Return (x, y) of the center of cell containing provided text 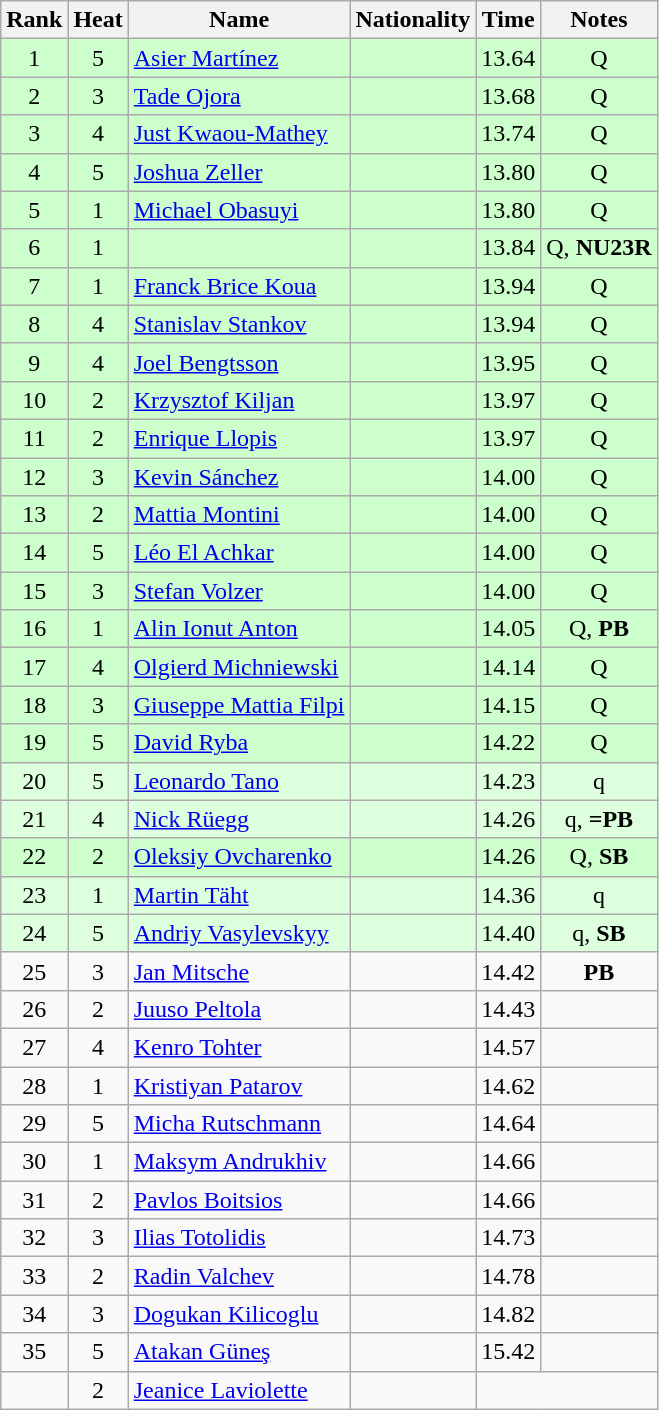
Q, SB (599, 857)
Micha Rutschmann (239, 1124)
Q, NU23R (599, 248)
13.84 (508, 248)
19 (34, 743)
14.23 (508, 781)
Mattia Montini (239, 515)
Joshua Zeller (239, 172)
Tade Ojora (239, 96)
34 (34, 1314)
Franck Brice Koua (239, 286)
Martin Täht (239, 895)
13.64 (508, 58)
33 (34, 1276)
14.82 (508, 1314)
PB (599, 971)
21 (34, 819)
Just Kwaou-Mathey (239, 134)
14.78 (508, 1276)
15 (34, 591)
Radin Valchev (239, 1276)
Stefan Volzer (239, 591)
12 (34, 477)
David Ryba (239, 743)
14.62 (508, 1085)
Krzysztof Kiljan (239, 400)
Maksym Andrukhiv (239, 1162)
15.42 (508, 1352)
14.73 (508, 1238)
17 (34, 667)
13.68 (508, 96)
14.57 (508, 1047)
7 (34, 286)
Michael Obasuyi (239, 210)
18 (34, 705)
10 (34, 400)
q, =PB (599, 819)
Giuseppe Mattia Filpi (239, 705)
Pavlos Boitsios (239, 1200)
14.14 (508, 667)
13.95 (508, 362)
29 (34, 1124)
24 (34, 933)
14.36 (508, 895)
Time (508, 20)
Juuso Peltola (239, 1009)
22 (34, 857)
14.05 (508, 629)
Leonardo Tano (239, 781)
Nationality (413, 20)
23 (34, 895)
16 (34, 629)
q, SB (599, 933)
14.15 (508, 705)
13 (34, 515)
20 (34, 781)
11 (34, 438)
Notes (599, 20)
13.74 (508, 134)
28 (34, 1085)
14.43 (508, 1009)
Q, PB (599, 629)
Dogukan Kilicoglu (239, 1314)
27 (34, 1047)
8 (34, 324)
Andriy Vasylevskyy (239, 933)
Jan Mitsche (239, 971)
14 (34, 553)
Name (239, 20)
30 (34, 1162)
31 (34, 1200)
Alin Ionut Anton (239, 629)
Kristiyan Patarov (239, 1085)
25 (34, 971)
26 (34, 1009)
Olgierd Michniewski (239, 667)
14.64 (508, 1124)
Asier Martínez (239, 58)
Ilias Totolidis (239, 1238)
9 (34, 362)
14.42 (508, 971)
Stanislav Stankov (239, 324)
Kenro Tohter (239, 1047)
Léo El Achkar (239, 553)
Joel Bengtsson (239, 362)
Kevin Sánchez (239, 477)
Enrique Llopis (239, 438)
35 (34, 1352)
Atakan Güneş (239, 1352)
Jeanice Laviolette (239, 1390)
14.22 (508, 743)
32 (34, 1238)
Oleksiy Ovcharenko (239, 857)
6 (34, 248)
Nick Rüegg (239, 819)
Rank (34, 20)
14.40 (508, 933)
Heat (98, 20)
